Provide the [x, y] coordinate of the cell's center where the given text is located.  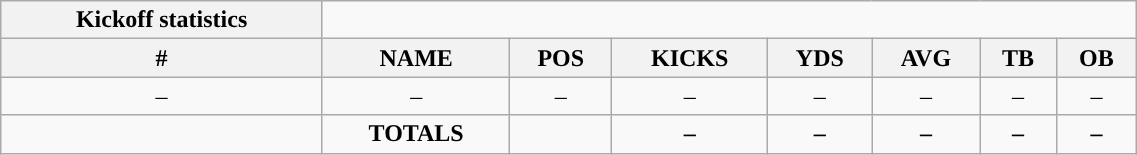
Kickoff statistics [162, 20]
POS [561, 58]
TB [1018, 58]
KICKS [690, 58]
NAME [416, 58]
OB [1096, 58]
# [162, 58]
AVG [926, 58]
TOTALS [416, 134]
YDS [820, 58]
